Extract the (X, Y) coordinate from the center of the cell holding the provided text.  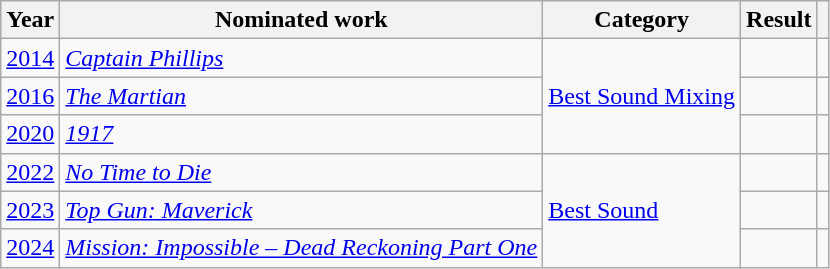
Mission: Impossible – Dead Reckoning Part One (302, 248)
The Martian (302, 96)
2014 (30, 58)
2024 (30, 248)
Best Sound (642, 210)
Year (30, 20)
2022 (30, 172)
No Time to Die (302, 172)
Top Gun: Maverick (302, 210)
2023 (30, 210)
Result (779, 20)
Best Sound Mixing (642, 96)
2020 (30, 134)
1917 (302, 134)
Nominated work (302, 20)
2016 (30, 96)
Captain Phillips (302, 58)
Category (642, 20)
